Provide the (x, y) coordinate of the cell's center where the given text is located.  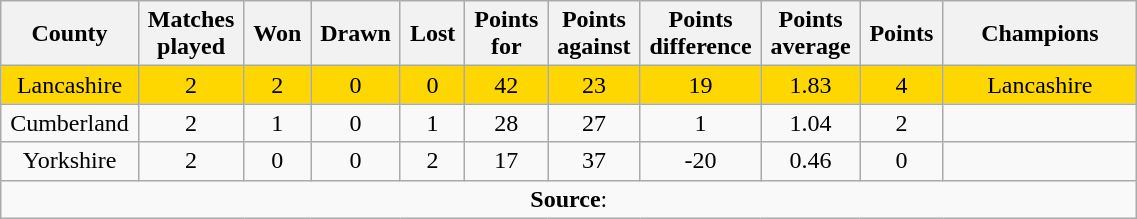
28 (506, 123)
Points average (810, 34)
19 (700, 85)
4 (902, 85)
Source: (569, 199)
Won (278, 34)
Drawn (356, 34)
0.46 (810, 161)
Points against (594, 34)
1.04 (810, 123)
Yorkshire (70, 161)
Points for (506, 34)
1.83 (810, 85)
23 (594, 85)
17 (506, 161)
Lost (432, 34)
Points (902, 34)
Cumberland (70, 123)
Points difference (700, 34)
-20 (700, 161)
County (70, 34)
Matches played (191, 34)
Champions (1040, 34)
42 (506, 85)
27 (594, 123)
37 (594, 161)
